Find where the given text appears and provide that cell's center as [x, y] coordinate. 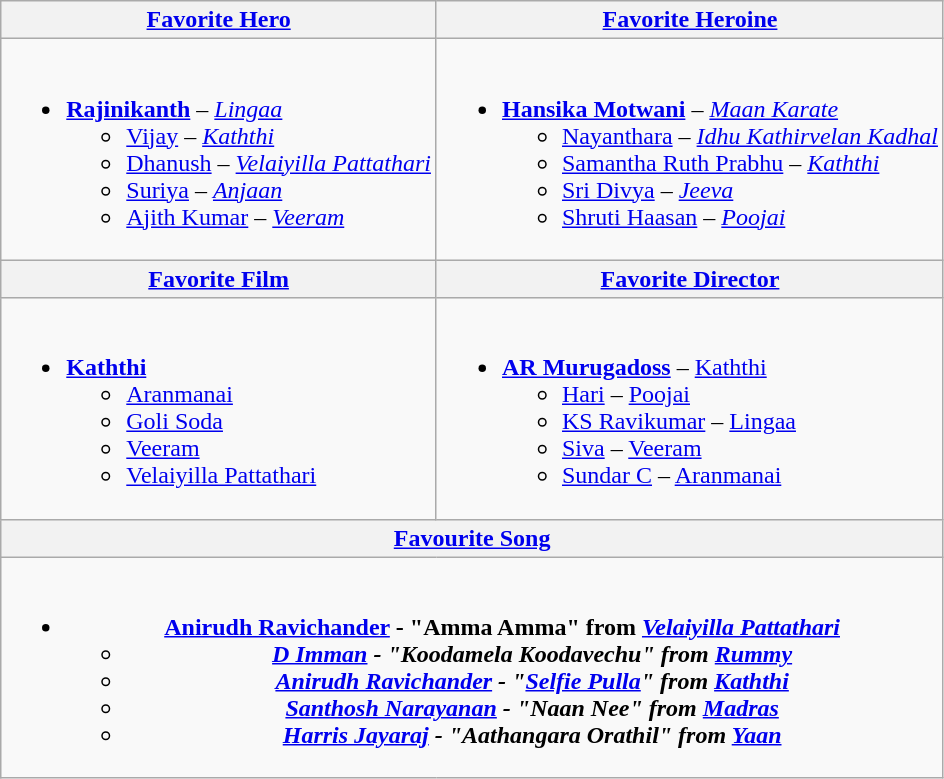
AR Murugadoss – KaththiHari – PoojaiKS Ravikumar – LingaaSiva – VeeramSundar C – Aranmanai [690, 408]
Favorite Director [690, 279]
Favourite Song [472, 538]
Favorite Heroine [690, 20]
KaththiAranmanaiGoli SodaVeeramVelaiyilla Pattathari [219, 408]
Favorite Hero [219, 20]
Favorite Film [219, 279]
Rajinikanth – LingaaVijay – KaththiDhanush – Velaiyilla PattathariSuriya – AnjaanAjith Kumar – Veeram [219, 150]
Hansika Motwani – Maan KarateNayanthara – Idhu Kathirvelan KadhalSamantha Ruth Prabhu – KaththiSri Divya – JeevaShruti Haasan – Poojai [690, 150]
